Return the [X, Y] coordinate for the center point of the cell that contains the specified text.  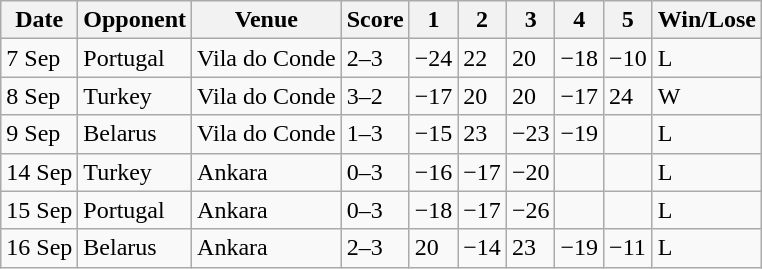
22 [482, 58]
7 Sep [40, 58]
−20 [530, 172]
−10 [628, 58]
−15 [434, 134]
Opponent [135, 20]
5 [628, 20]
−11 [628, 248]
−24 [434, 58]
−26 [530, 210]
1 [434, 20]
9 Sep [40, 134]
3 [530, 20]
15 Sep [40, 210]
14 Sep [40, 172]
2 [482, 20]
3–2 [375, 96]
24 [628, 96]
Venue [267, 20]
8 Sep [40, 96]
Win/Lose [706, 20]
4 [580, 20]
−16 [434, 172]
Score [375, 20]
16 Sep [40, 248]
W [706, 96]
Date [40, 20]
1–3 [375, 134]
−23 [530, 134]
−14 [482, 248]
